Return the [x, y] coordinate for the center point of the cell that contains the specified text.  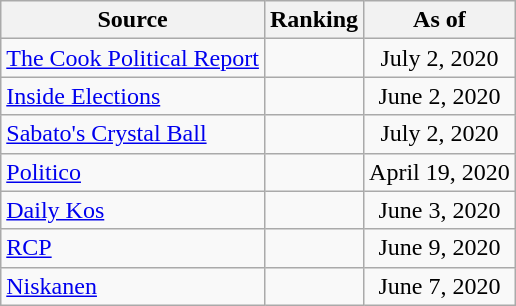
RCP [133, 248]
Sabato's Crystal Ball [133, 134]
Ranking [314, 20]
June 7, 2020 [440, 286]
The Cook Political Report [133, 58]
Source [133, 20]
As of [440, 20]
Daily Kos [133, 210]
June 9, 2020 [440, 248]
April 19, 2020 [440, 172]
Niskanen [133, 286]
June 2, 2020 [440, 96]
June 3, 2020 [440, 210]
Inside Elections [133, 96]
Politico [133, 172]
